From the cell containing the given text, extract its center point as [x, y] coordinate. 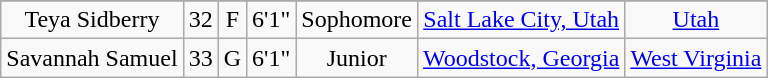
Woodstock, Georgia [522, 58]
West Virginia [696, 58]
32 [200, 20]
Salt Lake City, Utah [522, 20]
33 [200, 58]
F [232, 20]
Sophomore [357, 20]
Junior [357, 58]
Savannah Samuel [92, 58]
G [232, 58]
Utah [696, 20]
Teya Sidberry [92, 20]
